Provide the [x, y] coordinate of the cell's center where the given text is located.  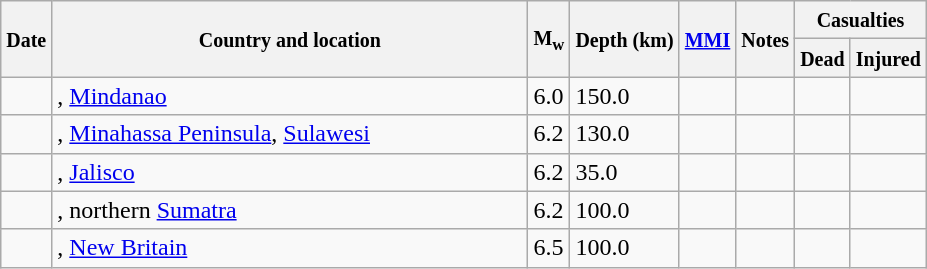
Dead [823, 58]
Notes [766, 39]
35.0 [624, 172]
6.0 [549, 96]
150.0 [624, 96]
Casualties [861, 20]
, Jalisco [290, 172]
Country and location [290, 39]
Depth (km) [624, 39]
6.5 [549, 248]
Injured [888, 58]
, Mindanao [290, 96]
Mw [549, 39]
, northern Sumatra [290, 210]
Date [26, 39]
, Minahassa Peninsula, Sulawesi [290, 134]
130.0 [624, 134]
MMI [708, 39]
, New Britain [290, 248]
